Pinpoint the cell where the given text exists, returning its [x, y] midpoint coordinate. 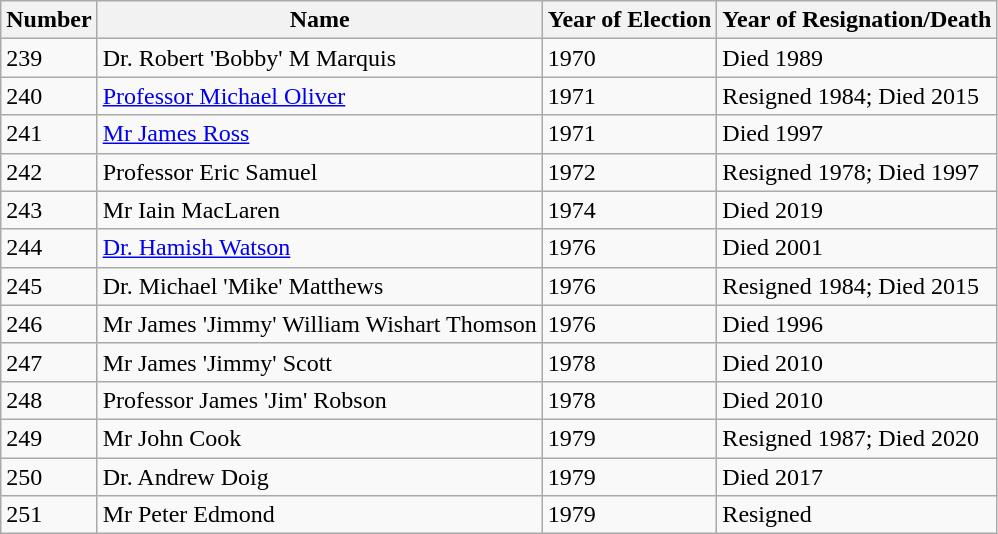
250 [49, 477]
Dr. Michael 'Mike' Matthews [320, 286]
Dr. Andrew Doig [320, 477]
Resigned [857, 515]
Professor Eric Samuel [320, 172]
Died 2001 [857, 248]
1970 [630, 58]
Dr. Robert 'Bobby' M Marquis [320, 58]
Resigned 1978; Died 1997 [857, 172]
Died 2017 [857, 477]
239 [49, 58]
1974 [630, 210]
Year of Resignation/Death [857, 20]
248 [49, 400]
249 [49, 438]
Died 1997 [857, 134]
245 [49, 286]
Dr. Hamish Watson [320, 248]
Year of Election [630, 20]
Mr John Cook [320, 438]
Resigned 1987; Died 2020 [857, 438]
Mr James 'Jimmy' William Wishart Thomson [320, 324]
Mr James Ross [320, 134]
240 [49, 96]
Professor Michael Oliver [320, 96]
1972 [630, 172]
242 [49, 172]
Mr Peter Edmond [320, 515]
Died 2019 [857, 210]
Died 1996 [857, 324]
241 [49, 134]
Mr James 'Jimmy' Scott [320, 362]
Died 1989 [857, 58]
247 [49, 362]
Professor James 'Jim' Robson [320, 400]
244 [49, 248]
Name [320, 20]
Mr Iain MacLaren [320, 210]
Number [49, 20]
243 [49, 210]
251 [49, 515]
246 [49, 324]
